Identify which cell holds the provided text, then report its [X, Y] central coordinate. 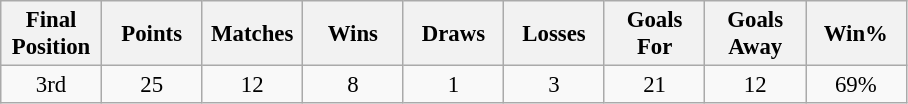
Losses [554, 34]
1 [454, 85]
Goals For [654, 34]
Wins [354, 34]
21 [654, 85]
Final Position [52, 34]
Matches [252, 34]
Draws [454, 34]
69% [856, 85]
3 [554, 85]
Win% [856, 34]
3rd [52, 85]
8 [354, 85]
Points [152, 34]
Goals Away [756, 34]
25 [152, 85]
